Provide the (x, y) coordinate of the cell's center where the given text is located.  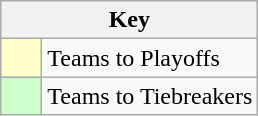
Key (130, 20)
Teams to Tiebreakers (150, 96)
Teams to Playoffs (150, 58)
